Detect which cell encompasses the target text, then output its (x, y) center coordinate. 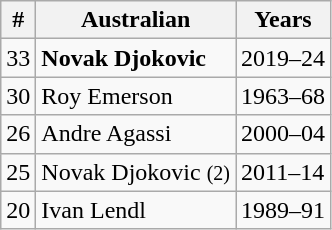
20 (18, 210)
2019–24 (284, 58)
# (18, 20)
Novak Djokovic (2) (136, 172)
Ivan Lendl (136, 210)
Novak Djokovic (136, 58)
Roy Emerson (136, 96)
1963–68 (284, 96)
1989–91 (284, 210)
25 (18, 172)
Andre Agassi (136, 134)
Years (284, 20)
30 (18, 96)
33 (18, 58)
2011–14 (284, 172)
Australian (136, 20)
2000–04 (284, 134)
26 (18, 134)
